Search for the cell housing the specified text and yield its (x, y) center coordinate. 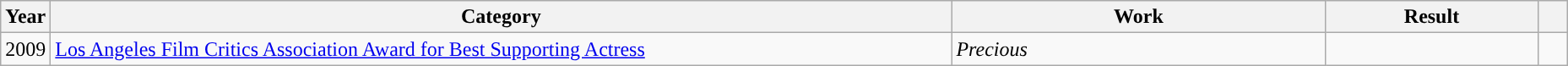
Category (502, 17)
2009 (25, 49)
Work (1138, 17)
Year (25, 17)
Los Angeles Film Critics Association Award for Best Supporting Actress (502, 49)
Result (1432, 17)
Precious (1138, 49)
